Return (x, y) of the center of cell containing provided text 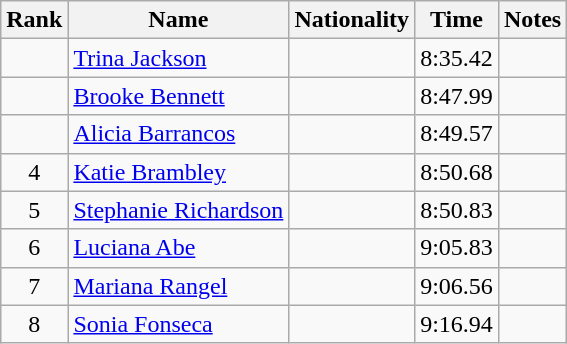
9:06.56 (457, 286)
Brooke Bennett (178, 96)
Nationality (352, 20)
Time (457, 20)
Notes (532, 20)
Mariana Rangel (178, 286)
Rank (34, 20)
5 (34, 210)
9:05.83 (457, 248)
Alicia Barrancos (178, 134)
8 (34, 324)
8:50.68 (457, 172)
8:47.99 (457, 96)
8:50.83 (457, 210)
Luciana Abe (178, 248)
8:49.57 (457, 134)
6 (34, 248)
7 (34, 286)
Sonia Fonseca (178, 324)
8:35.42 (457, 58)
Trina Jackson (178, 58)
9:16.94 (457, 324)
Katie Brambley (178, 172)
4 (34, 172)
Name (178, 20)
Stephanie Richardson (178, 210)
